Pinpoint the cell where the given text exists, returning its (X, Y) midpoint coordinate. 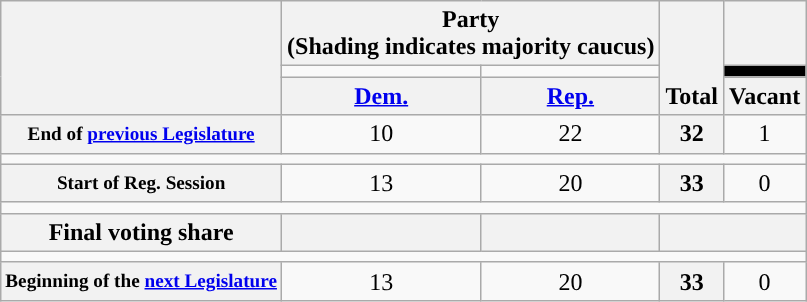
Rep. (570, 96)
End of previous Legislature (142, 134)
1 (764, 134)
Party (Shading indicates majority caucus) (471, 34)
Vacant (764, 96)
Beginning of the next Legislature (142, 281)
32 (692, 134)
Start of Reg. Session (142, 183)
22 (570, 134)
Final voting share (142, 232)
10 (382, 134)
Total (692, 58)
Dem. (382, 96)
